Detect which cell encompasses the target text, then output its [x, y] center coordinate. 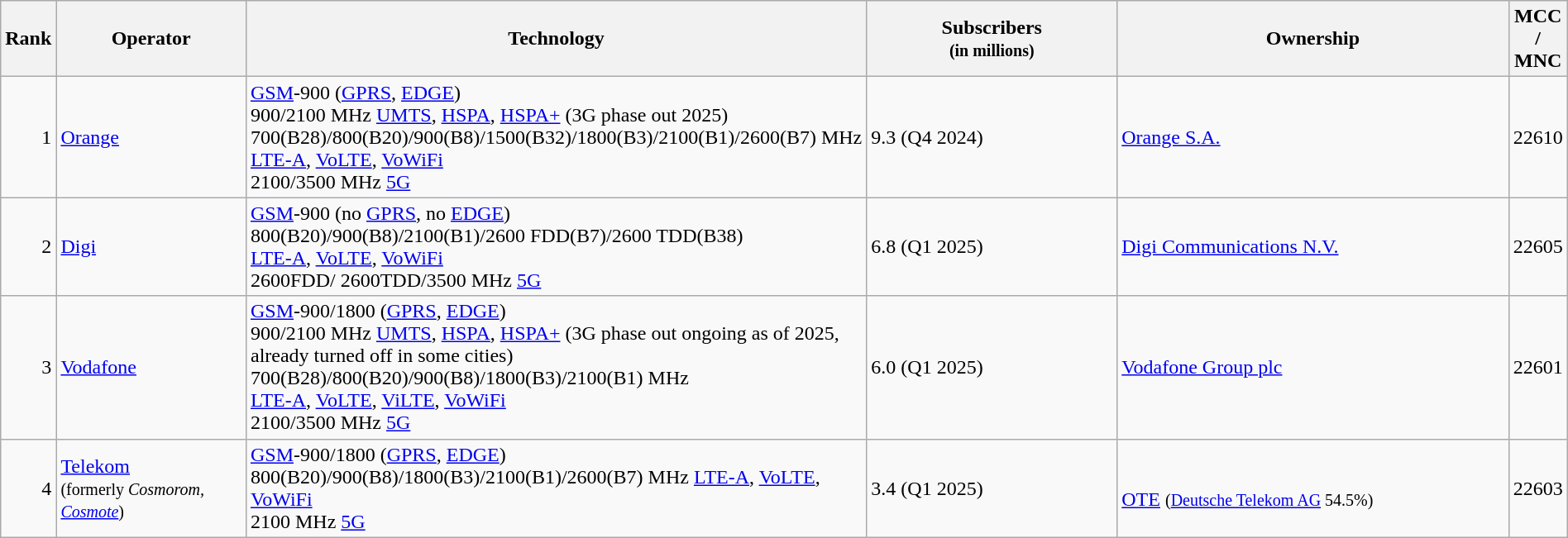
Vodafone [151, 367]
MCC / MNC [1538, 39]
22603 [1538, 488]
6.0 (Q1 2025) [992, 367]
Vodafone Group plc [1313, 367]
Rank [28, 39]
22610 [1538, 137]
Digi [151, 246]
6.8 (Q1 2025) [992, 246]
2 [28, 246]
3.4 (Q1 2025) [992, 488]
Technology [556, 39]
3 [28, 367]
1 [28, 137]
OTE (Deutsche Telekom AG 54.5%) [1313, 488]
4 [28, 488]
22605 [1538, 246]
9.3 (Q4 2024) [992, 137]
22601 [1538, 367]
Ownership [1313, 39]
Orange [151, 137]
Operator [151, 39]
GSM-900/1800 (GPRS, EDGE) 800(B20)/900(B8)/1800(B3)/2100(B1)/2600(B7) MHz LTE-A, VoLTE, VoWiFi2100 MHz 5G [556, 488]
Digi Communications N.V. [1313, 246]
Orange S.A. [1313, 137]
Telekom (formerly Cosmorom, Cosmote) [151, 488]
Subscribers(in millions) [992, 39]
GSM-900 (no GPRS, no EDGE) 800(B20)/900(B8)/2100(B1)/2600 FDD(B7)/2600 TDD(B38)LTE-A, VoLTE, VoWiFi 2600FDD/ 2600TDD/3500 MHz 5G [556, 246]
